Pinpoint the cell where the given text exists, returning its [x, y] midpoint coordinate. 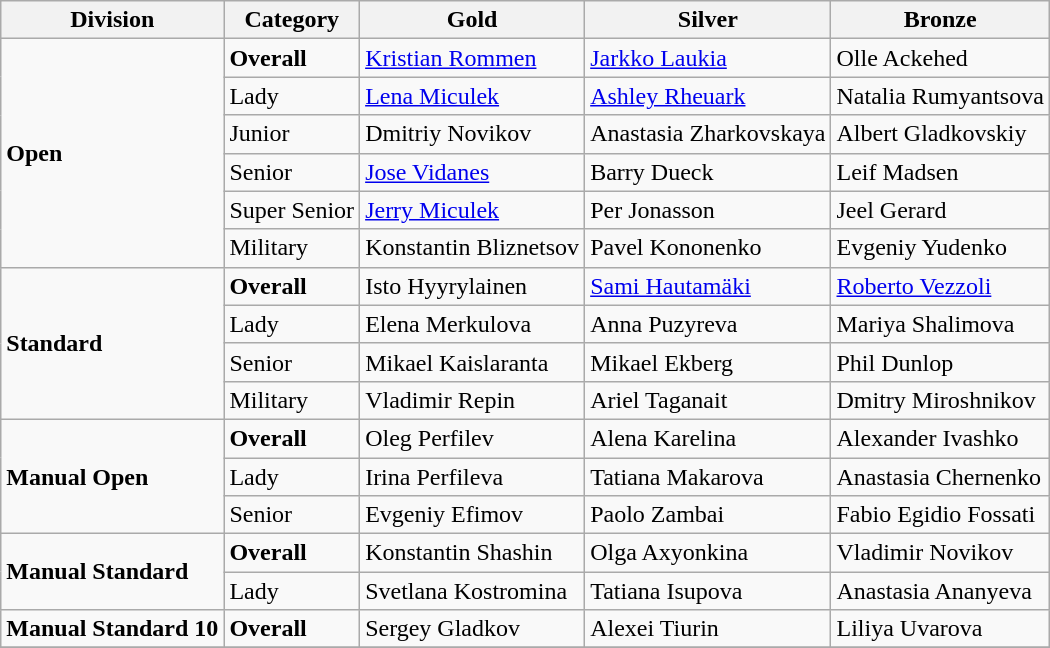
Olle Ackehed [940, 58]
Division [112, 20]
Super Senior [292, 210]
Konstantin Bliznetsov [472, 248]
Dmitry Miroshnikov [940, 400]
Junior [292, 134]
Anastasia Chernenko [940, 477]
Evgeniy Efimov [472, 515]
Category [292, 20]
Phil Dunlop [940, 362]
Open [112, 153]
Svetlana Kostromina [472, 591]
Anastasia Ananyeva [940, 591]
Elena Merkulova [472, 324]
Jarkko Laukia [708, 58]
Silver [708, 20]
Bronze [940, 20]
Oleg Perfilev [472, 438]
Dmitriy Novikov [472, 134]
Konstantin Shashin [472, 553]
Fabio Egidio Fossati [940, 515]
Roberto Vezzoli [940, 286]
Manual Open [112, 476]
Alena Karelina [708, 438]
Manual Standard 10 [112, 629]
Barry Dueck [708, 172]
Pavel Kononenko [708, 248]
Anna Puzyreva [708, 324]
Alexander Ivashko [940, 438]
Tatiana Isupova [708, 591]
Leif Madsen [940, 172]
Olga Axyonkina [708, 553]
Mikael Ekberg [708, 362]
Per Jonasson [708, 210]
Isto Hyyrylainen [472, 286]
Evgeniy Yudenko [940, 248]
Ariel Taganait [708, 400]
Natalia Rumyantsova [940, 96]
Mariya Shalimova [940, 324]
Tatiana Makarova [708, 477]
Liliya Uvarova [940, 629]
Anastasia Zharkovskaya [708, 134]
Jose Vidanes [472, 172]
Mikael Kaislaranta [472, 362]
Lena Miculek [472, 96]
Standard [112, 343]
Kristian Rommen [472, 58]
Gold [472, 20]
Jerry Miculek [472, 210]
Manual Standard [112, 572]
Albert Gladkovskiy [940, 134]
Sami Hautamäki [708, 286]
Sergey Gladkov [472, 629]
Ashley Rheuark [708, 96]
Vladimir Repin [472, 400]
Irina Perfileva [472, 477]
Paolo Zambai [708, 515]
Jeel Gerard [940, 210]
Alexei Tiurin [708, 629]
Vladimir Novikov [940, 553]
